Output the (x, y) coordinate of the center of the cell containing the given text.  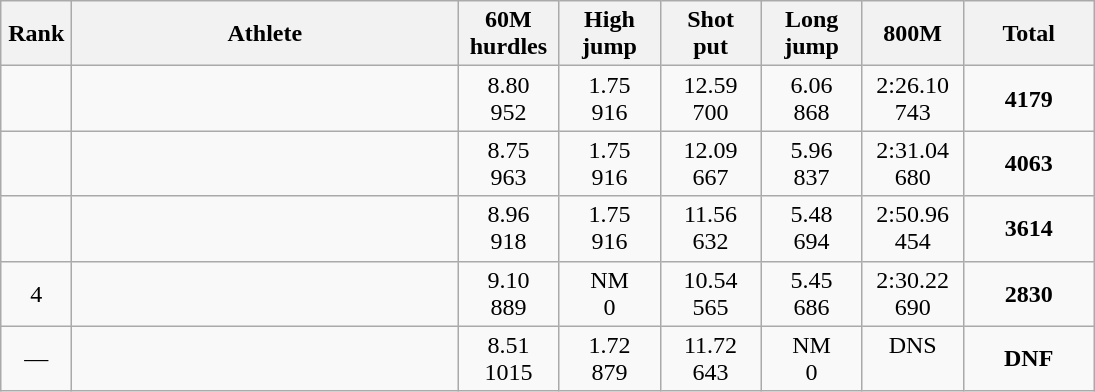
11.72643 (710, 358)
8.511015 (508, 358)
2:30.22690 (912, 294)
2:26.10743 (912, 98)
4063 (1028, 164)
4 (36, 294)
800M (912, 34)
5.96837 (812, 164)
DNS (912, 358)
60M hurdles (508, 34)
2:50.96454 (912, 228)
1.72879 (610, 358)
Athlete (265, 34)
6.06868 (812, 98)
5.45686 (812, 294)
Rank (36, 34)
8.75963 (508, 164)
10.54565 (710, 294)
12.09667 (710, 164)
Shot put (710, 34)
9.10889 (508, 294)
3614 (1028, 228)
4179 (1028, 98)
DNF (1028, 358)
8.96918 (508, 228)
High jump (610, 34)
Long jump (812, 34)
5.48694 (812, 228)
2830 (1028, 294)
— (36, 358)
Total (1028, 34)
12.59700 (710, 98)
11.56632 (710, 228)
8.80952 (508, 98)
2:31.04680 (912, 164)
